Output the [x, y] coordinate of the center of the cell containing the given text.  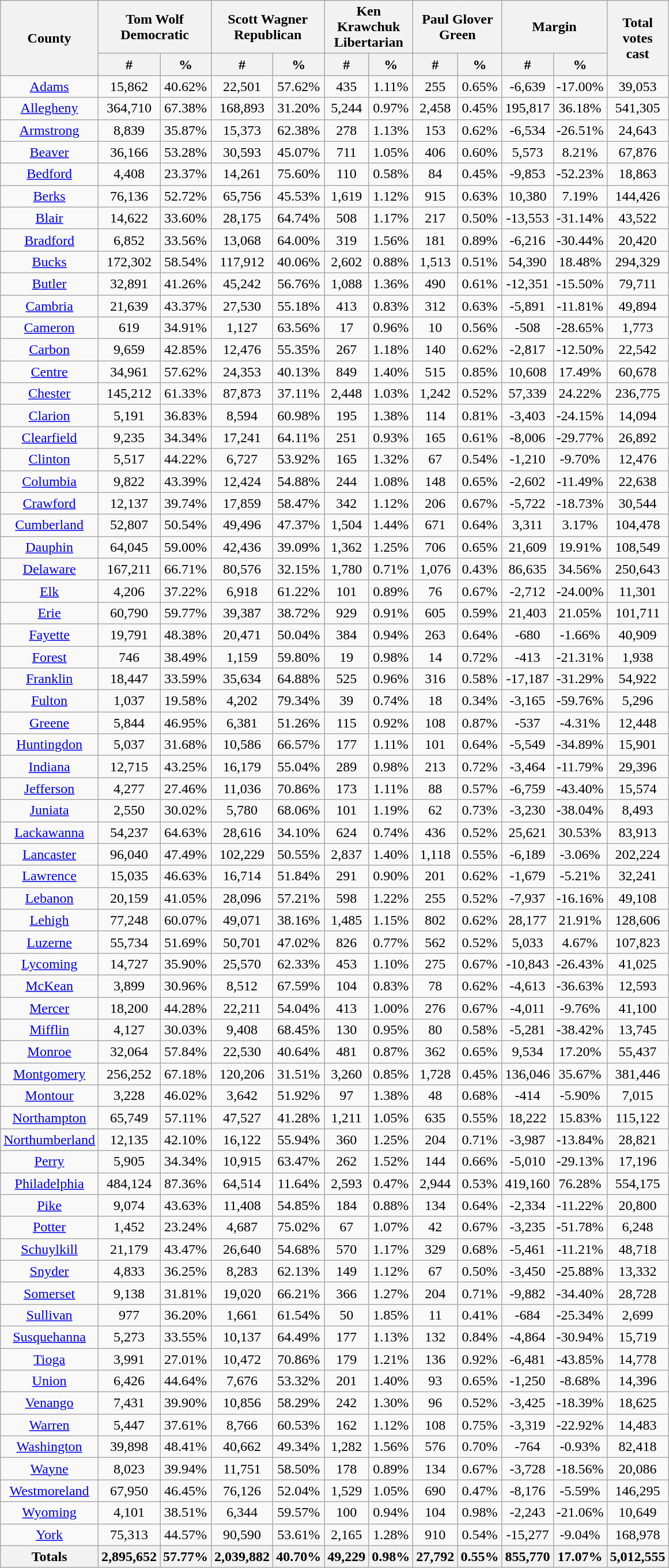
6,918 [242, 591]
15,901 [637, 745]
2,699 [637, 1315]
Blair [50, 218]
Columbia [50, 481]
40,909 [637, 635]
236,775 [637, 394]
58.50% [298, 1469]
22,530 [242, 1052]
53.92% [298, 459]
1,513 [436, 262]
406 [436, 152]
-3,403 [528, 416]
20,086 [637, 1469]
-6,534 [528, 130]
12,424 [242, 481]
-5,010 [528, 1162]
3,899 [129, 986]
21,179 [129, 1249]
53.28% [186, 152]
671 [436, 525]
11,301 [637, 591]
64,045 [129, 547]
61.54% [298, 1315]
570 [347, 1249]
-508 [528, 328]
39.09% [298, 547]
289 [347, 767]
61.33% [186, 394]
30.02% [186, 811]
453 [347, 964]
9,408 [242, 1030]
-31.14% [580, 218]
Wyoming [50, 1513]
Cameron [50, 328]
Chester [50, 394]
4.67% [580, 942]
8,839 [129, 130]
1.00% [391, 1008]
0.90% [391, 876]
43.37% [186, 306]
6,381 [242, 723]
1,661 [242, 1315]
Northumberland [50, 1140]
80 [436, 1030]
1,118 [436, 854]
4,101 [129, 1513]
28,175 [242, 218]
60.07% [186, 920]
Somerset [50, 1293]
96 [436, 1403]
366 [347, 1293]
55.35% [298, 350]
39.94% [186, 1469]
Wayne [50, 1469]
51.84% [298, 876]
-51.78% [580, 1227]
48.38% [186, 635]
184 [347, 1205]
54.68% [298, 1249]
18,200 [129, 1008]
55.04% [298, 767]
66.57% [298, 745]
49.34% [298, 1447]
67.18% [186, 1074]
690 [436, 1491]
1,485 [347, 920]
-10,843 [528, 964]
17,196 [637, 1162]
1.30% [391, 1403]
-5.21% [580, 876]
2,039,882 [242, 1556]
115,122 [637, 1118]
47,527 [242, 1118]
195,817 [528, 108]
213 [436, 767]
62.13% [298, 1271]
41.05% [186, 898]
5,033 [528, 942]
435 [347, 86]
Philadelphia [50, 1183]
Schuylkill [50, 1249]
Westmoreland [50, 1491]
42,436 [242, 547]
23.24% [186, 1227]
3,228 [129, 1096]
20,471 [242, 635]
849 [347, 372]
54.85% [298, 1205]
Indiana [50, 767]
-3,464 [528, 767]
5,191 [129, 416]
20,159 [129, 898]
-3,230 [528, 811]
1.03% [391, 394]
17.49% [580, 372]
54,237 [129, 832]
148 [436, 481]
0.84% [479, 1337]
7,015 [637, 1096]
-11.49% [580, 481]
15,035 [129, 876]
67,950 [129, 1491]
1.18% [391, 350]
57.11% [186, 1118]
-16.16% [580, 898]
26,640 [242, 1249]
120,206 [242, 1074]
0.95% [391, 1030]
8,493 [637, 811]
22,501 [242, 86]
49,108 [637, 898]
508 [347, 218]
-11.79% [580, 767]
19 [347, 657]
-29.13% [580, 1162]
275 [436, 964]
27,530 [242, 306]
-9.04% [580, 1535]
42 [436, 1227]
-5,281 [528, 1030]
Cambria [50, 306]
24.22% [580, 394]
102,229 [242, 854]
34.10% [298, 832]
1.08% [391, 481]
Paul GloverGreen [458, 27]
58.29% [298, 1403]
10,380 [528, 196]
Crawford [50, 503]
30.03% [186, 1030]
8.21% [580, 152]
63.47% [298, 1162]
0.60% [479, 152]
Snyder [50, 1271]
-28.65% [580, 328]
Potter [50, 1227]
31.20% [298, 108]
28,616 [242, 832]
35.67% [580, 1074]
30.96% [186, 986]
145,212 [129, 394]
635 [436, 1118]
195 [347, 416]
30.53% [580, 832]
1,211 [347, 1118]
-11.21% [580, 1249]
364,710 [129, 108]
Lawrence [50, 876]
0.51% [479, 262]
-6,216 [528, 240]
436 [436, 832]
294,329 [637, 262]
36.25% [186, 1271]
144,426 [637, 196]
93 [436, 1381]
-36.63% [580, 986]
-25.34% [580, 1315]
15,574 [637, 789]
1,938 [637, 657]
14,622 [129, 218]
30,544 [637, 503]
36.83% [186, 416]
51.92% [298, 1096]
291 [347, 876]
16,179 [242, 767]
2,448 [347, 394]
12,715 [129, 767]
146,295 [637, 1491]
541,305 [637, 108]
40.13% [298, 372]
5,780 [242, 811]
43.39% [186, 481]
136,046 [528, 1074]
153 [436, 130]
-9.76% [580, 1008]
1.32% [391, 459]
-38.04% [580, 811]
34.56% [580, 569]
110 [347, 174]
21.05% [580, 613]
75.60% [298, 174]
40.06% [298, 262]
49,071 [242, 920]
-4,864 [528, 1337]
34,961 [129, 372]
-2,334 [528, 1205]
0.57% [479, 789]
19,791 [129, 635]
1.85% [391, 1315]
Erie [50, 613]
15,719 [637, 1337]
Washington [50, 1447]
45.53% [298, 196]
0.56% [479, 328]
117,912 [242, 262]
-31.29% [580, 679]
18.48% [580, 262]
130 [347, 1030]
45.07% [298, 152]
14,261 [242, 174]
33.56% [186, 240]
276 [436, 1008]
0.75% [479, 1425]
59.57% [298, 1513]
79,711 [637, 284]
4,127 [129, 1030]
Centre [50, 372]
-1,679 [528, 876]
168,978 [637, 1535]
Scott WagnerRepublican [268, 27]
15,862 [129, 86]
27,792 [436, 1556]
-680 [528, 635]
19,020 [242, 1293]
38.49% [186, 657]
40,662 [242, 1447]
-9,853 [528, 174]
108,549 [637, 547]
-413 [528, 657]
5,037 [129, 745]
128,606 [637, 920]
77,248 [129, 920]
28,728 [637, 1293]
6,426 [129, 1381]
14,396 [637, 1381]
39 [347, 701]
-8,006 [528, 438]
-18.73% [580, 503]
30,593 [242, 152]
62.38% [298, 130]
1,282 [347, 1447]
19.91% [580, 547]
18,222 [528, 1118]
13,332 [637, 1271]
929 [347, 613]
65,756 [242, 196]
515 [436, 372]
-8,176 [528, 1491]
43,522 [637, 218]
28,096 [242, 898]
97 [347, 1096]
-18.39% [580, 1403]
21,609 [528, 547]
44.64% [186, 1381]
64,514 [242, 1183]
Montour [50, 1096]
68.06% [298, 811]
96,040 [129, 854]
0.53% [479, 1183]
55,437 [637, 1052]
202,224 [637, 854]
39,387 [242, 613]
342 [347, 503]
132 [436, 1337]
13,068 [242, 240]
Greene [50, 723]
48 [436, 1096]
242 [347, 1403]
42.85% [186, 350]
-34.40% [580, 1293]
2,458 [436, 108]
2,895,652 [129, 1556]
0.34% [479, 701]
267 [347, 350]
64.74% [298, 218]
51.69% [186, 942]
Mercer [50, 1008]
19.58% [186, 701]
Warren [50, 1425]
50 [347, 1315]
-1.66% [580, 635]
42.10% [186, 1140]
17.07% [580, 1556]
Lycoming [50, 964]
17 [347, 328]
-15.50% [580, 284]
86,635 [528, 569]
27.01% [186, 1359]
66.71% [186, 569]
53.61% [298, 1535]
67.38% [186, 108]
10,856 [242, 1403]
8,283 [242, 1271]
63.56% [298, 328]
38.72% [298, 613]
525 [347, 679]
Cumberland [50, 525]
44.28% [186, 1008]
1.07% [391, 1227]
7,431 [129, 1403]
619 [129, 328]
23.37% [186, 174]
Beaver [50, 152]
Forest [50, 657]
-22.92% [580, 1425]
55,734 [129, 942]
21,403 [528, 613]
26,892 [637, 438]
598 [347, 898]
York [50, 1535]
-11.81% [580, 306]
9,822 [129, 481]
39,053 [637, 86]
25,570 [242, 964]
-26.51% [580, 130]
6,344 [242, 1513]
55.94% [298, 1140]
31.68% [186, 745]
12,135 [129, 1140]
384 [347, 635]
-0.93% [580, 1447]
41.26% [186, 284]
168,893 [242, 108]
3,260 [347, 1074]
-52.23% [580, 174]
-34.89% [580, 745]
36,166 [129, 152]
Tioga [50, 1359]
855,770 [528, 1556]
Fayette [50, 635]
206 [436, 503]
50,701 [242, 942]
-3,728 [528, 1469]
Luzerne [50, 942]
0.73% [479, 811]
162 [347, 1425]
0.93% [391, 438]
Margin [554, 27]
52,807 [129, 525]
1,773 [637, 328]
Jefferson [50, 789]
256,252 [129, 1074]
-21.31% [580, 657]
37.11% [298, 394]
Bucks [50, 262]
6,852 [129, 240]
Armstrong [50, 130]
18 [436, 701]
-24.15% [580, 416]
5,447 [129, 1425]
10,586 [242, 745]
-2,602 [528, 481]
0.97% [391, 108]
9,138 [129, 1293]
Total votes cast [637, 38]
82,418 [637, 1447]
312 [436, 306]
7.19% [580, 196]
52.72% [186, 196]
1,127 [242, 328]
38.16% [298, 920]
2,602 [347, 262]
-15,277 [528, 1535]
6,248 [637, 1227]
-537 [528, 723]
40.62% [186, 86]
16,714 [242, 876]
-3.06% [580, 854]
562 [436, 942]
3,642 [242, 1096]
251 [347, 438]
-684 [528, 1315]
5,573 [528, 152]
McKean [50, 986]
217 [436, 218]
4,833 [129, 1271]
80,576 [242, 569]
64.11% [298, 438]
Lackawanna [50, 832]
57.77% [186, 1556]
490 [436, 284]
Susquehanna [50, 1337]
Lancaster [50, 854]
46.45% [186, 1491]
-5,461 [528, 1249]
Carbon [50, 350]
167,211 [129, 569]
8,512 [242, 986]
5,905 [129, 1162]
Venango [50, 1403]
-764 [528, 1447]
-30.94% [580, 1337]
1,037 [129, 701]
-414 [528, 1096]
-43.40% [580, 789]
39.74% [186, 503]
2,165 [347, 1535]
67.59% [298, 986]
Bedford [50, 174]
10,915 [242, 1162]
18,625 [637, 1403]
17.20% [580, 1052]
6,727 [242, 459]
179 [347, 1359]
76.28% [580, 1183]
32,241 [637, 876]
27.46% [186, 789]
57.84% [186, 1052]
1.22% [391, 898]
-38.42% [580, 1030]
554,175 [637, 1183]
Dauphin [50, 547]
107,823 [637, 942]
746 [129, 657]
47.37% [298, 525]
1,619 [347, 196]
33.59% [186, 679]
59.80% [298, 657]
1,088 [347, 284]
104,478 [637, 525]
8,766 [242, 1425]
20,420 [637, 240]
-5,722 [528, 503]
76,136 [129, 196]
40.64% [298, 1052]
149 [347, 1271]
0.91% [391, 613]
278 [347, 130]
977 [129, 1315]
22,211 [242, 1008]
Perry [50, 1162]
2,593 [347, 1183]
Union [50, 1381]
1,159 [242, 657]
87.36% [186, 1183]
88 [436, 789]
65,749 [129, 1118]
484,124 [129, 1183]
Tom WolfDemocratic [154, 27]
14,094 [637, 416]
605 [436, 613]
Sullivan [50, 1315]
1.21% [391, 1359]
100 [347, 1513]
12,593 [637, 986]
13,745 [637, 1030]
5,844 [129, 723]
-12.50% [580, 350]
-6,639 [528, 86]
14,727 [129, 964]
79.34% [298, 701]
38.51% [186, 1513]
910 [436, 1535]
32,891 [129, 284]
Ken KrawchukLibertarian [369, 27]
-4.31% [580, 723]
1,452 [129, 1227]
54,922 [637, 679]
4,202 [242, 701]
-6,759 [528, 789]
-11.22% [580, 1205]
0.43% [479, 569]
2,944 [436, 1183]
3,991 [129, 1359]
59.77% [186, 613]
2,550 [129, 811]
62.33% [298, 964]
0.81% [479, 416]
-2,243 [528, 1513]
-8.68% [580, 1381]
-4,613 [528, 986]
-29.77% [580, 438]
Monroe [50, 1052]
915 [436, 196]
60.98% [298, 416]
41,100 [637, 1008]
319 [347, 240]
58.47% [298, 503]
262 [347, 1162]
33.55% [186, 1337]
481 [347, 1052]
Totals [50, 1556]
263 [436, 635]
826 [347, 942]
64.49% [298, 1337]
-9,882 [528, 1293]
47.49% [186, 854]
360 [347, 1140]
Elk [50, 591]
Fulton [50, 701]
76 [436, 591]
1,529 [347, 1491]
5,012,555 [637, 1556]
44.22% [186, 459]
-7,937 [528, 898]
11.64% [298, 1183]
115 [347, 723]
624 [347, 832]
Lebanon [50, 898]
50.04% [298, 635]
172,302 [129, 262]
15.83% [580, 1118]
Adams [50, 86]
32.15% [298, 569]
45,242 [242, 284]
54,390 [528, 262]
-3,165 [528, 701]
-18.56% [580, 1469]
Pike [50, 1205]
Montgomery [50, 1074]
1.19% [391, 811]
5,244 [347, 108]
2,837 [347, 854]
381,446 [637, 1074]
-59.76% [580, 701]
33.60% [186, 218]
181 [436, 240]
5,273 [129, 1337]
-3,987 [528, 1140]
4,206 [129, 591]
10,137 [242, 1337]
20,800 [637, 1205]
250,643 [637, 569]
Lehigh [50, 920]
84 [436, 174]
-6,481 [528, 1359]
0.59% [479, 613]
11,036 [242, 789]
43.25% [186, 767]
Mifflin [50, 1030]
144 [436, 1162]
329 [436, 1249]
1.28% [391, 1535]
16,122 [242, 1140]
-43.85% [580, 1359]
60.53% [298, 1425]
-30.44% [580, 240]
10,472 [242, 1359]
11 [436, 1315]
10 [436, 328]
50.54% [186, 525]
55.18% [298, 306]
62 [436, 811]
1,728 [436, 1074]
9,235 [129, 438]
39,898 [129, 1447]
60,678 [637, 372]
18,447 [129, 679]
-3,319 [528, 1425]
Franklin [50, 679]
57,339 [528, 394]
14,483 [637, 1425]
17,241 [242, 438]
0.66% [479, 1162]
5,517 [129, 459]
Bradford [50, 240]
711 [347, 152]
1.44% [391, 525]
-5,891 [528, 306]
35,634 [242, 679]
-21.06% [580, 1513]
64.88% [298, 679]
46.95% [186, 723]
-17.00% [580, 86]
53.32% [298, 1381]
0.41% [479, 1315]
40.70% [298, 1556]
36.20% [186, 1315]
1.52% [391, 1162]
7,676 [242, 1381]
9,659 [129, 350]
576 [436, 1447]
-17,187 [528, 679]
Northampton [50, 1118]
17,859 [242, 503]
-3,450 [528, 1271]
173 [347, 789]
101,711 [637, 613]
4,687 [242, 1227]
46.02% [186, 1096]
31.51% [298, 1074]
56.76% [298, 284]
66.21% [298, 1293]
61.22% [298, 591]
54.88% [298, 481]
-2,712 [528, 591]
1.10% [391, 964]
52.04% [298, 1491]
-5,549 [528, 745]
75.02% [298, 1227]
37.61% [186, 1425]
50.55% [298, 854]
County [50, 38]
90,590 [242, 1535]
87,873 [242, 394]
68.45% [298, 1030]
34.91% [186, 328]
1.27% [391, 1293]
57.21% [298, 898]
8,594 [242, 416]
37.22% [186, 591]
12,137 [129, 503]
706 [436, 547]
15,373 [242, 130]
24,643 [637, 130]
10,608 [528, 372]
0.77% [391, 942]
419,160 [528, 1183]
Berks [50, 196]
49,894 [637, 306]
5,296 [637, 701]
114 [436, 416]
802 [436, 920]
Clarion [50, 416]
41,025 [637, 964]
59.00% [186, 547]
36.18% [580, 108]
18,863 [637, 174]
11,408 [242, 1205]
9,074 [129, 1205]
28,821 [637, 1140]
29,396 [637, 767]
67,876 [637, 152]
244 [347, 481]
0.70% [479, 1447]
60,790 [129, 613]
-12,351 [528, 284]
83,913 [637, 832]
48,718 [637, 1249]
64.00% [298, 240]
49,229 [347, 1556]
362 [436, 1052]
22,638 [637, 481]
316 [436, 679]
78 [436, 986]
31.81% [186, 1293]
1.36% [391, 284]
58.54% [186, 262]
178 [347, 1469]
14 [436, 657]
76,126 [242, 1491]
1,504 [347, 525]
Huntingdon [50, 745]
1,242 [436, 394]
-24.00% [580, 591]
12,448 [637, 723]
-25.88% [580, 1271]
11,751 [242, 1469]
51.26% [298, 723]
43.47% [186, 1249]
4,277 [129, 789]
8,023 [129, 1469]
32,064 [129, 1052]
-4,011 [528, 1008]
44.57% [186, 1535]
-1,210 [528, 459]
Clearfield [50, 438]
Delaware [50, 569]
3,311 [528, 525]
14,778 [637, 1359]
46.63% [186, 876]
48.41% [186, 1447]
22,542 [637, 350]
75,313 [129, 1535]
39.90% [186, 1403]
1,362 [347, 547]
-5.90% [580, 1096]
1,076 [436, 569]
-9.70% [580, 459]
-13.84% [580, 1140]
3.17% [580, 525]
-3,425 [528, 1403]
-6,189 [528, 854]
10,649 [637, 1513]
Butler [50, 284]
140 [436, 350]
21.91% [580, 920]
64.63% [186, 832]
-3,235 [528, 1227]
9,534 [528, 1052]
35.90% [186, 964]
21,639 [129, 306]
136 [436, 1359]
24,353 [242, 372]
-1,250 [528, 1381]
1.15% [391, 920]
4,408 [129, 174]
43.63% [186, 1205]
Clinton [50, 459]
-26.43% [580, 964]
Allegheny [50, 108]
28,177 [528, 920]
41.28% [298, 1118]
-13,553 [528, 218]
-2,817 [528, 350]
54.04% [298, 1008]
-5.59% [580, 1491]
Juniata [50, 811]
47.02% [298, 942]
25,621 [528, 832]
35.87% [186, 130]
1,780 [347, 569]
49,496 [242, 525]
